From the cell containing the given text, extract its center point as (X, Y) coordinate. 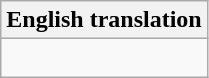
English translation (104, 20)
